From the cell containing the given text, extract its center point as (x, y) coordinate. 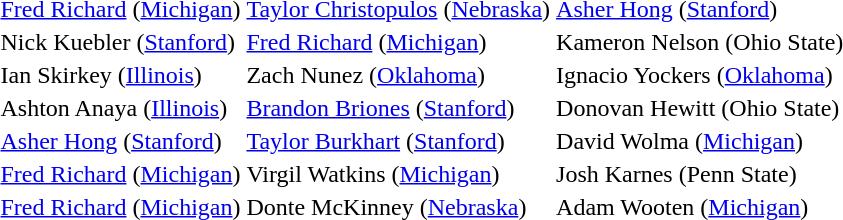
Taylor Burkhart (Stanford) (398, 141)
Virgil Watkins (Michigan) (398, 174)
Brandon Briones (Stanford) (398, 108)
Fred Richard (Michigan) (398, 42)
Zach Nunez (Oklahoma) (398, 75)
